Scan for the cell matching the given text and deliver its (X, Y) coordinate at center. 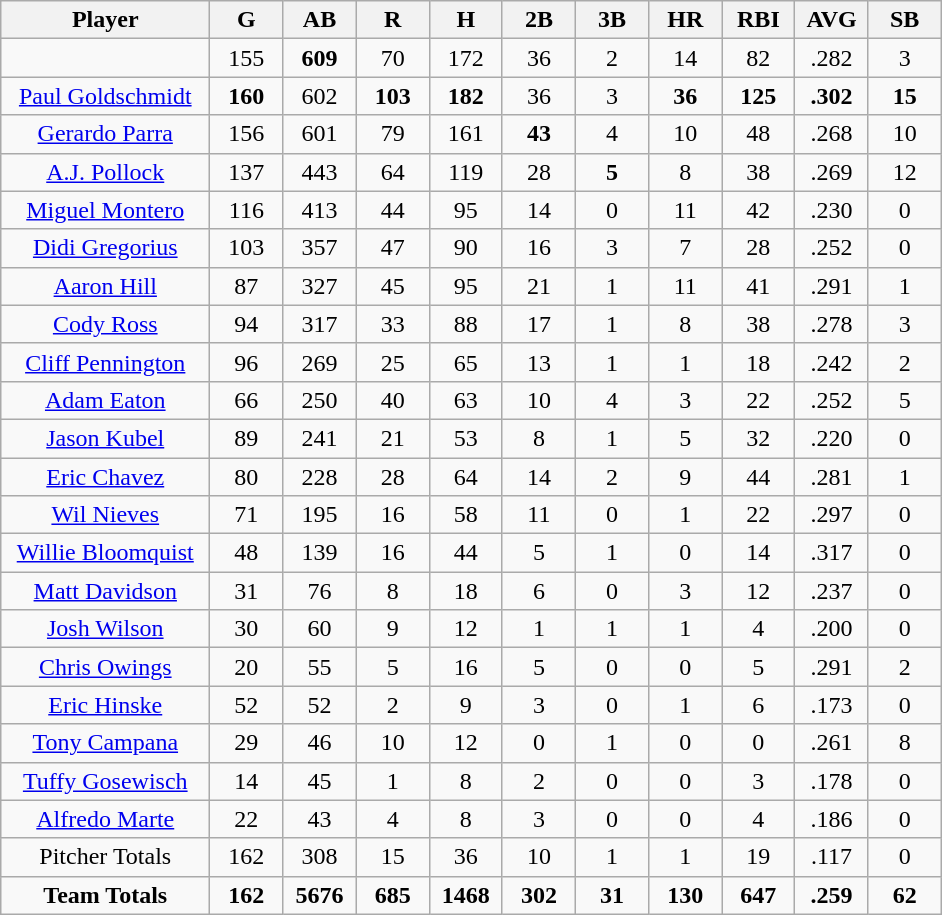
7 (686, 248)
161 (466, 134)
Willie Bloomquist (106, 553)
96 (246, 362)
AB (320, 20)
443 (320, 172)
33 (392, 324)
685 (392, 895)
Miguel Montero (106, 210)
H (466, 20)
.237 (832, 591)
.261 (832, 743)
.317 (832, 553)
.282 (832, 58)
Tony Campana (106, 743)
90 (466, 248)
70 (392, 58)
250 (320, 400)
139 (320, 553)
125 (758, 96)
302 (538, 895)
Didi Gregorius (106, 248)
Aaron Hill (106, 286)
58 (466, 515)
Jason Kubel (106, 438)
.268 (832, 134)
317 (320, 324)
65 (466, 362)
40 (392, 400)
Team Totals (106, 895)
88 (466, 324)
Cliff Pennington (106, 362)
41 (758, 286)
82 (758, 58)
241 (320, 438)
62 (904, 895)
.117 (832, 857)
47 (392, 248)
.178 (832, 781)
Adam Eaton (106, 400)
172 (466, 58)
32 (758, 438)
79 (392, 134)
5676 (320, 895)
87 (246, 286)
647 (758, 895)
60 (320, 629)
AVG (832, 20)
RBI (758, 20)
30 (246, 629)
63 (466, 400)
Eric Hinske (106, 705)
182 (466, 96)
137 (246, 172)
119 (466, 172)
116 (246, 210)
308 (320, 857)
156 (246, 134)
29 (246, 743)
17 (538, 324)
.281 (832, 477)
357 (320, 248)
160 (246, 96)
.302 (832, 96)
.220 (832, 438)
601 (320, 134)
Alfredo Marte (106, 819)
Player (106, 20)
.259 (832, 895)
.242 (832, 362)
Gerardo Parra (106, 134)
3B (612, 20)
228 (320, 477)
130 (686, 895)
19 (758, 857)
.200 (832, 629)
53 (466, 438)
155 (246, 58)
.186 (832, 819)
Josh Wilson (106, 629)
327 (320, 286)
Wil Nieves (106, 515)
1468 (466, 895)
.278 (832, 324)
.230 (832, 210)
Pitcher Totals (106, 857)
46 (320, 743)
66 (246, 400)
Tuffy Gosewisch (106, 781)
Eric Chavez (106, 477)
13 (538, 362)
25 (392, 362)
602 (320, 96)
Paul Goldschmidt (106, 96)
195 (320, 515)
.297 (832, 515)
20 (246, 667)
.269 (832, 172)
A.J. Pollock (106, 172)
413 (320, 210)
269 (320, 362)
HR (686, 20)
55 (320, 667)
Cody Ross (106, 324)
Matt Davidson (106, 591)
.173 (832, 705)
94 (246, 324)
2B (538, 20)
76 (320, 591)
89 (246, 438)
R (392, 20)
SB (904, 20)
80 (246, 477)
609 (320, 58)
71 (246, 515)
42 (758, 210)
G (246, 20)
Chris Owings (106, 667)
